Determine the [x, y] coordinate at the center of the cell enclosing the given text.  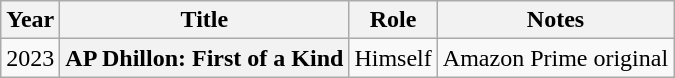
Title [204, 20]
AP Dhillon: First of a Kind [204, 58]
Role [393, 20]
2023 [30, 58]
Notes [555, 20]
Amazon Prime original [555, 58]
Himself [393, 58]
Year [30, 20]
